Identify which cell holds the provided text, then report its (X, Y) central coordinate. 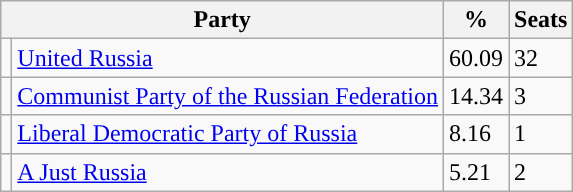
United Russia (228, 58)
Party (222, 20)
14.34 (476, 96)
8.16 (476, 134)
3 (541, 96)
60.09 (476, 58)
1 (541, 134)
A Just Russia (228, 172)
2 (541, 172)
Seats (541, 20)
% (476, 20)
Communist Party of the Russian Federation (228, 96)
5.21 (476, 172)
32 (541, 58)
Liberal Democratic Party of Russia (228, 134)
